Output the (X, Y) coordinate of the center of the cell containing the given text.  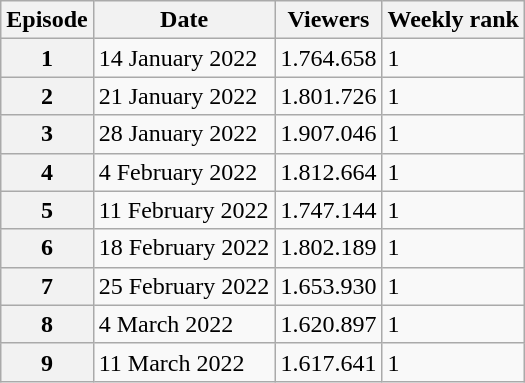
11 February 2022 (184, 210)
14 January 2022 (184, 58)
9 (47, 362)
4 March 2022 (184, 324)
1.653.930 (328, 286)
4 February 2022 (184, 172)
Viewers (328, 20)
5 (47, 210)
1.812.664 (328, 172)
21 January 2022 (184, 96)
28 January 2022 (184, 134)
1.747.144 (328, 210)
11 March 2022 (184, 362)
1.802.189 (328, 248)
8 (47, 324)
25 February 2022 (184, 286)
1.764.658 (328, 58)
1.620.897 (328, 324)
1.907.046 (328, 134)
7 (47, 286)
3 (47, 134)
2 (47, 96)
18 February 2022 (184, 248)
Episode (47, 20)
1.617.641 (328, 362)
1.801.726 (328, 96)
6 (47, 248)
Weekly rank (453, 20)
4 (47, 172)
Date (184, 20)
